Output the (x, y) coordinate of the center of the cell containing the given text.  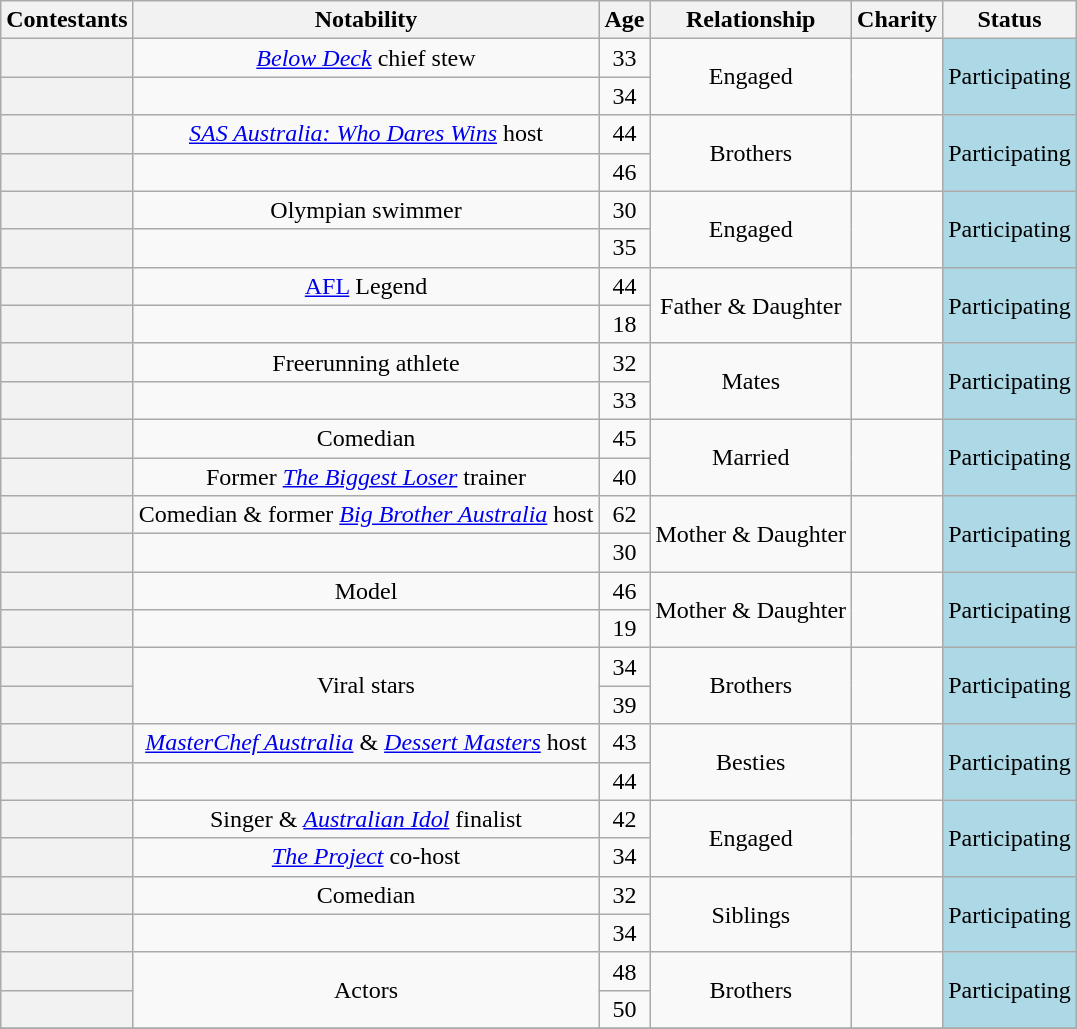
Mates (751, 381)
43 (624, 743)
Freerunning athlete (366, 362)
39 (624, 705)
Charity (898, 20)
19 (624, 629)
Singer & Australian Idol finalist (366, 819)
Siblings (751, 914)
AFL Legend (366, 286)
Former The Biggest Loser trainer (366, 477)
MasterChef Australia & Dessert Masters host (366, 743)
SAS Australia: Who Dares Wins host (366, 134)
Status (1010, 20)
The Project co-host (366, 857)
Contestants (67, 20)
35 (624, 248)
40 (624, 477)
45 (624, 438)
Actors (366, 990)
62 (624, 515)
Besties (751, 762)
48 (624, 971)
Below Deck chief stew (366, 58)
Model (366, 591)
Notability (366, 20)
50 (624, 1009)
Viral stars (366, 686)
42 (624, 819)
Married (751, 457)
18 (624, 324)
Relationship (751, 20)
Father & Daughter (751, 305)
Olympian swimmer (366, 210)
Comedian & former Big Brother Australia host (366, 515)
Age (624, 20)
